Provide the [X, Y] coordinate of the cell's center where the given text is located.  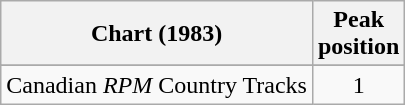
Canadian RPM Country Tracks [157, 85]
Chart (1983) [157, 34]
1 [358, 85]
Peakposition [358, 34]
